Identify which cell holds the provided text, then report its [x, y] central coordinate. 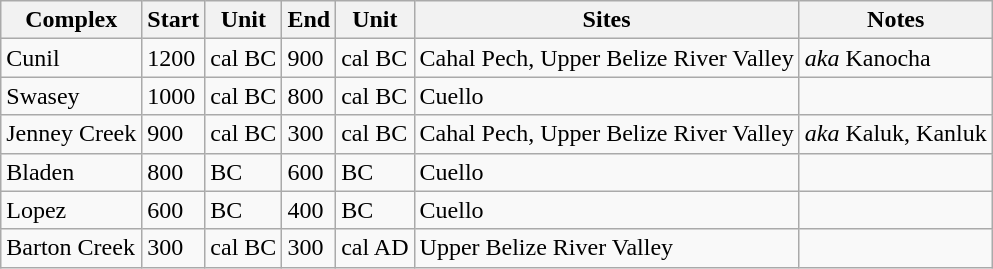
End [309, 20]
Upper Belize River Valley [606, 248]
Notes [896, 20]
Jenney Creek [72, 134]
Lopez [72, 210]
Barton Creek [72, 248]
Bladen [72, 172]
aka Kaluk, Kanluk [896, 134]
aka Kanocha [896, 58]
1000 [174, 96]
Cunil [72, 58]
Complex [72, 20]
400 [309, 210]
Start [174, 20]
Swasey [72, 96]
Sites [606, 20]
cal AD [375, 248]
1200 [174, 58]
